Return [X, Y] of the center of cell containing provided text 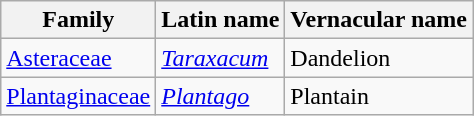
Vernacular name [379, 20]
Plantain [379, 96]
Plantago [220, 96]
Plantaginaceae [78, 96]
Taraxacum [220, 58]
Dandelion [379, 58]
Family [78, 20]
Latin name [220, 20]
Asteraceae [78, 58]
